Detect which cell encompasses the target text, then output its (x, y) center coordinate. 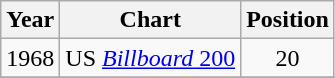
Year (30, 20)
Chart (150, 20)
20 (288, 58)
Position (288, 20)
1968 (30, 58)
US Billboard 200 (150, 58)
